Determine the [x, y] coordinate at the center of the cell enclosing the given text.  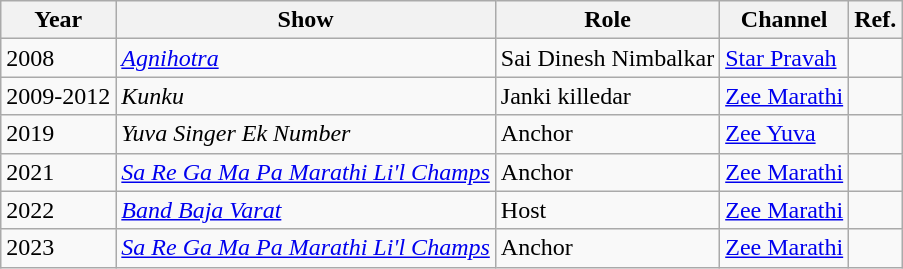
2008 [58, 58]
2009-2012 [58, 96]
Zee Yuva [784, 134]
Janki killedar [607, 96]
2021 [58, 172]
Sai Dinesh Nimbalkar [607, 58]
2022 [58, 210]
Band Baja Varat [306, 210]
Yuva Singer Ek Number [306, 134]
Channel [784, 20]
Host [607, 210]
Agnihotra [306, 58]
Kunku [306, 96]
Role [607, 20]
Show [306, 20]
2023 [58, 248]
2019 [58, 134]
Star Pravah [784, 58]
Ref. [876, 20]
Year [58, 20]
